Identify which cell holds the provided text, then report its (x, y) central coordinate. 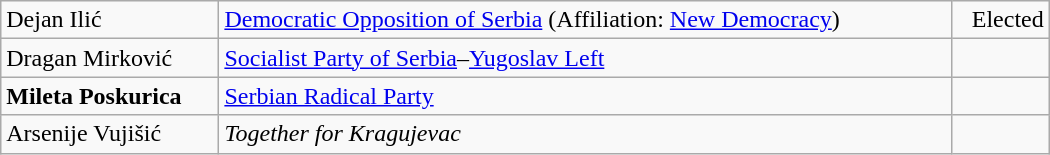
Elected (1000, 20)
Together for Kragujevac (586, 134)
Socialist Party of Serbia–Yugoslav Left (586, 58)
Democratic Opposition of Serbia (Affiliation: New Democracy) (586, 20)
Dragan Mirković (110, 58)
Dejan Ilić (110, 20)
Arsenije Vujišić (110, 134)
Mileta Poskurica (110, 96)
Serbian Radical Party (586, 96)
